Find where the given text appears and provide that cell's center as (X, Y) coordinate. 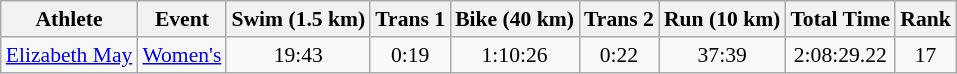
Bike (40 km) (514, 19)
Swim (1.5 km) (298, 19)
17 (926, 55)
Trans 2 (619, 19)
Run (10 km) (722, 19)
Event (182, 19)
19:43 (298, 55)
0:19 (410, 55)
Elizabeth May (70, 55)
Rank (926, 19)
Athlete (70, 19)
Women's (182, 55)
2:08:29.22 (840, 55)
Trans 1 (410, 19)
1:10:26 (514, 55)
Total Time (840, 19)
37:39 (722, 55)
0:22 (619, 55)
